Provide the [X, Y] coordinate of the cell's center where the given text is located.  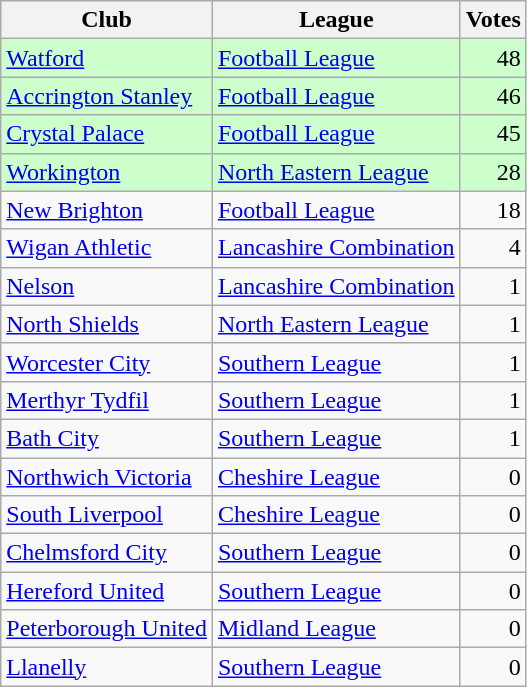
Crystal Palace [107, 134]
18 [493, 210]
North Shields [107, 324]
Hereford United [107, 591]
Merthyr Tydfil [107, 400]
Watford [107, 58]
Club [107, 20]
South Liverpool [107, 515]
Peterborough United [107, 629]
New Brighton [107, 210]
28 [493, 172]
46 [493, 96]
Chelmsford City [107, 553]
4 [493, 248]
Accrington Stanley [107, 96]
Worcester City [107, 362]
45 [493, 134]
League [336, 20]
Llanelly [107, 667]
Midland League [336, 629]
Nelson [107, 286]
Northwich Victoria [107, 477]
48 [493, 58]
Votes [493, 20]
Workington [107, 172]
Wigan Athletic [107, 248]
Bath City [107, 438]
